For the text-containing cell, return its midpoint in [X, Y] coordinate format. 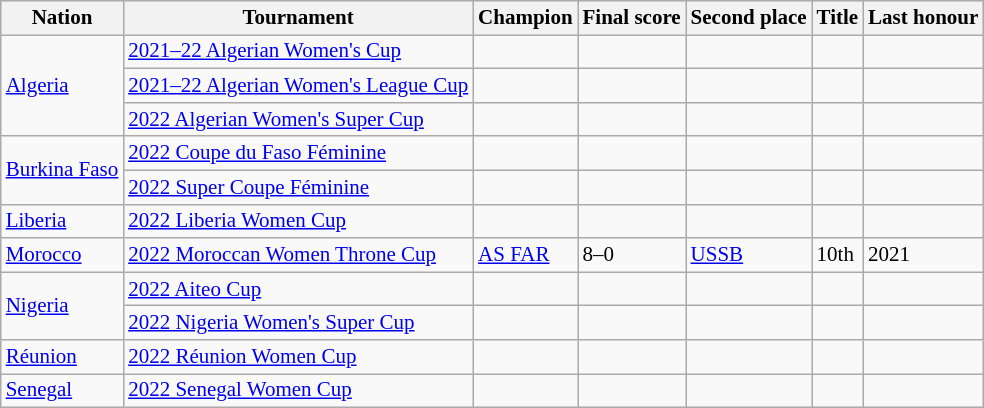
Burkina Faso [62, 170]
2022 Nigeria Women's Super Cup [298, 323]
Nation [62, 18]
2021 [923, 255]
2022 Super Coupe Féminine [298, 187]
2021–22 Algerian Women's Cup [298, 52]
10th [838, 255]
2022 Moroccan Women Throne Cup [298, 255]
2022 Réunion Women Cup [298, 357]
Senegal [62, 391]
Nigeria [62, 306]
2022 Coupe du Faso Féminine [298, 153]
2021–22 Algerian Women's League Cup [298, 86]
Réunion [62, 357]
Final score [632, 18]
Title [838, 18]
Liberia [62, 221]
USSB [749, 255]
Second place [749, 18]
8–0 [632, 255]
AS FAR [525, 255]
Morocco [62, 255]
Champion [525, 18]
2022 Liberia Women Cup [298, 221]
2022 Aiteo Cup [298, 289]
Last honour [923, 18]
Algeria [62, 86]
2022 Algerian Women's Super Cup [298, 119]
2022 Senegal Women Cup [298, 391]
Tournament [298, 18]
